For the text-containing cell, return its midpoint in [X, Y] coordinate format. 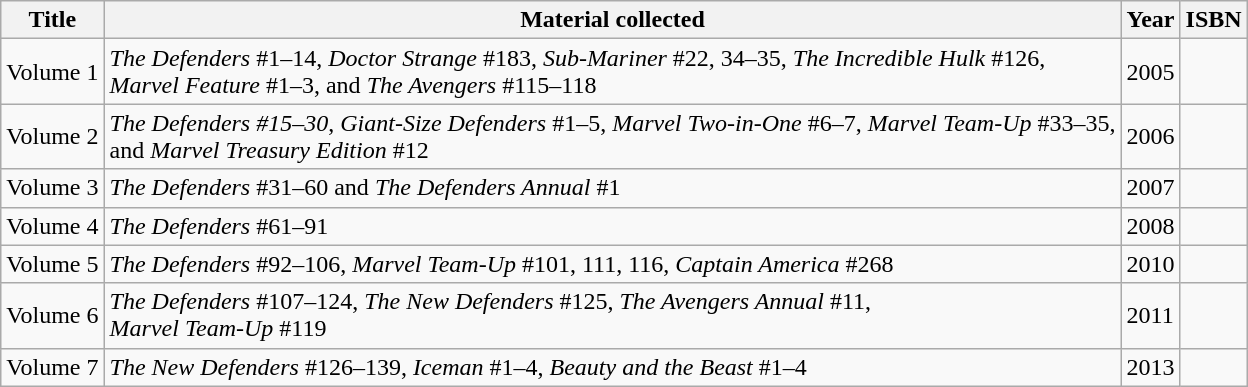
Year [1150, 20]
Volume 6 [52, 316]
Material collected [612, 20]
The Defenders #107–124, The New Defenders #125, The Avengers Annual #11, Marvel Team-Up #119 [612, 316]
2010 [1150, 264]
Volume 1 [52, 72]
Volume 5 [52, 264]
The Defenders #15–30, Giant-Size Defenders #1–5, Marvel Two-in-One #6–7, Marvel Team-Up #33–35, and Marvel Treasury Edition #12 [612, 136]
The New Defenders #126–139, Iceman #1–4, Beauty and the Beast #1–4 [612, 367]
2007 [1150, 188]
The Defenders #92–106, Marvel Team-Up #101, 111, 116, Captain America #268 [612, 264]
The Defenders #61–91 [612, 226]
Volume 3 [52, 188]
Volume 7 [52, 367]
2011 [1150, 316]
2008 [1150, 226]
2013 [1150, 367]
2005 [1150, 72]
The Defenders #1–14, Doctor Strange #183, Sub-Mariner #22, 34–35, The Incredible Hulk #126, Marvel Feature #1–3, and The Avengers #115–118 [612, 72]
Volume 4 [52, 226]
2006 [1150, 136]
Volume 2 [52, 136]
Title [52, 20]
The Defenders #31–60 and The Defenders Annual #1 [612, 188]
ISBN [1214, 20]
